Extract the (x, y) coordinate from the center of the cell holding the provided text.  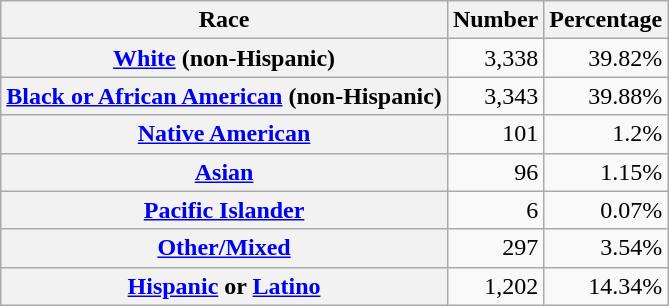
14.34% (606, 286)
Race (224, 20)
39.88% (606, 96)
0.07% (606, 210)
3.54% (606, 248)
Black or African American (non-Hispanic) (224, 96)
Number (495, 20)
101 (495, 134)
Other/Mixed (224, 248)
Native American (224, 134)
Pacific Islander (224, 210)
Hispanic or Latino (224, 286)
3,343 (495, 96)
1.2% (606, 134)
Percentage (606, 20)
1,202 (495, 286)
3,338 (495, 58)
297 (495, 248)
96 (495, 172)
39.82% (606, 58)
Asian (224, 172)
6 (495, 210)
1.15% (606, 172)
White (non-Hispanic) (224, 58)
